Detect which cell encompasses the target text, then output its [X, Y] center coordinate. 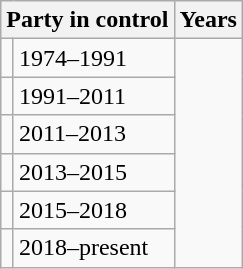
2013–2015 [94, 172]
1974–1991 [94, 58]
2015–2018 [94, 210]
Years [208, 20]
1991–2011 [94, 96]
Party in control [88, 20]
2011–2013 [94, 134]
2018–present [94, 248]
